From the cell containing the given text, extract its center point as [X, Y] coordinate. 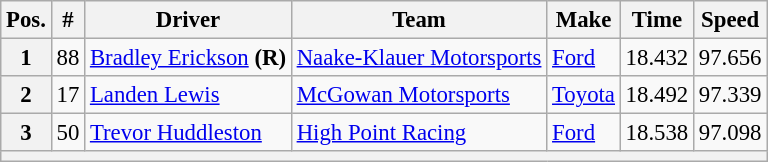
Trevor Huddleston [188, 133]
Time [656, 20]
18.432 [656, 58]
High Point Racing [418, 133]
18.538 [656, 133]
Landen Lewis [188, 95]
Bradley Erickson (R) [188, 58]
Driver [188, 20]
Toyota [584, 95]
2 [26, 95]
Naake-Klauer Motorsports [418, 58]
50 [68, 133]
97.098 [730, 133]
Speed [730, 20]
Team [418, 20]
Make [584, 20]
18.492 [656, 95]
1 [26, 58]
97.339 [730, 95]
McGowan Motorsports [418, 95]
# [68, 20]
97.656 [730, 58]
17 [68, 95]
88 [68, 58]
3 [26, 133]
Pos. [26, 20]
